Find where the given text appears and provide that cell's center as (x, y) coordinate. 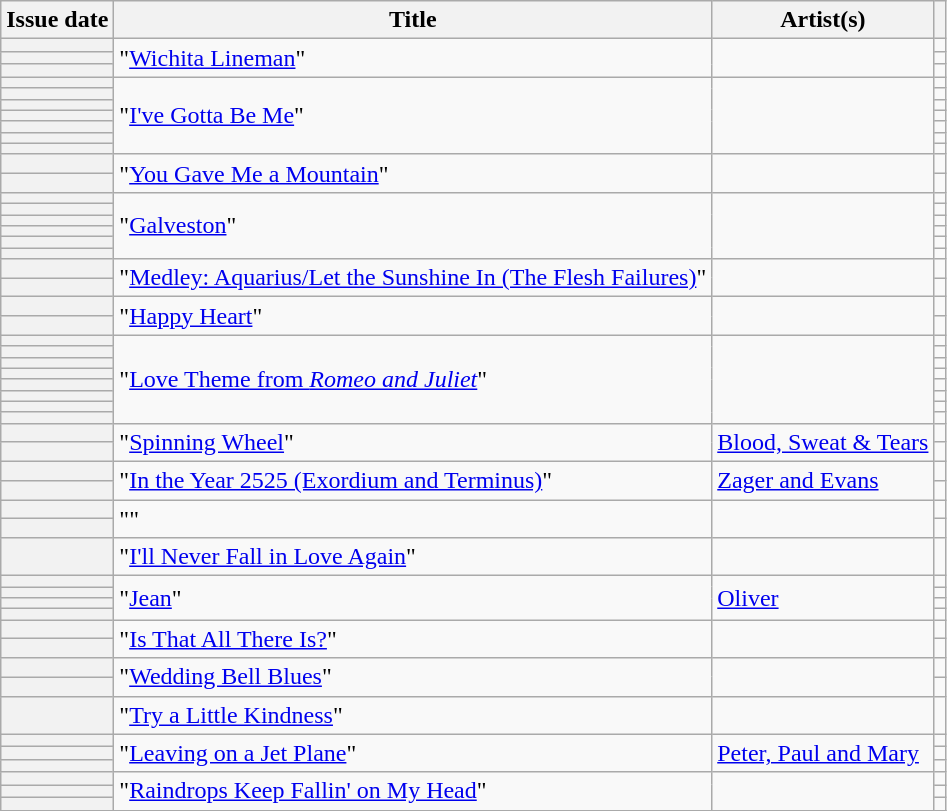
"Raindrops Keep Fallin' on My Head" (413, 791)
"Spinning Wheel" (413, 442)
Issue date (58, 20)
"In the Year 2525 (Exordium and Terminus)" (413, 480)
"Galveston" (413, 225)
"" (413, 519)
"Is That All There Is?" (413, 639)
Blood, Sweat & Tears (823, 442)
Zager and Evans (823, 480)
"Wichita Lineman" (413, 58)
Peter, Paul and Mary (823, 753)
Title (413, 20)
Oliver (823, 598)
"Medley: Aquarius/Let the Sunshine In (The Flesh Failures)" (413, 278)
"Happy Heart" (413, 316)
"Jean" (413, 598)
"You Gave Me a Mountain" (413, 173)
"Try a Little Kindness" (413, 715)
"I've Gotta Be Me" (413, 116)
"I'll Never Fall in Love Again" (413, 557)
"Leaving on a Jet Plane" (413, 753)
"Love Theme from Romeo and Juliet" (413, 379)
Artist(s) (823, 20)
"Wedding Bell Blues" (413, 677)
